Detect which cell encompasses the target text, then output its (x, y) center coordinate. 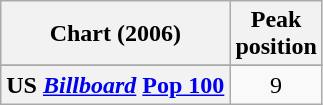
9 (276, 85)
US Billboard Pop 100 (116, 85)
Peakposition (276, 34)
Chart (2006) (116, 34)
